Output the [x, y] coordinate of the center of the cell containing the given text.  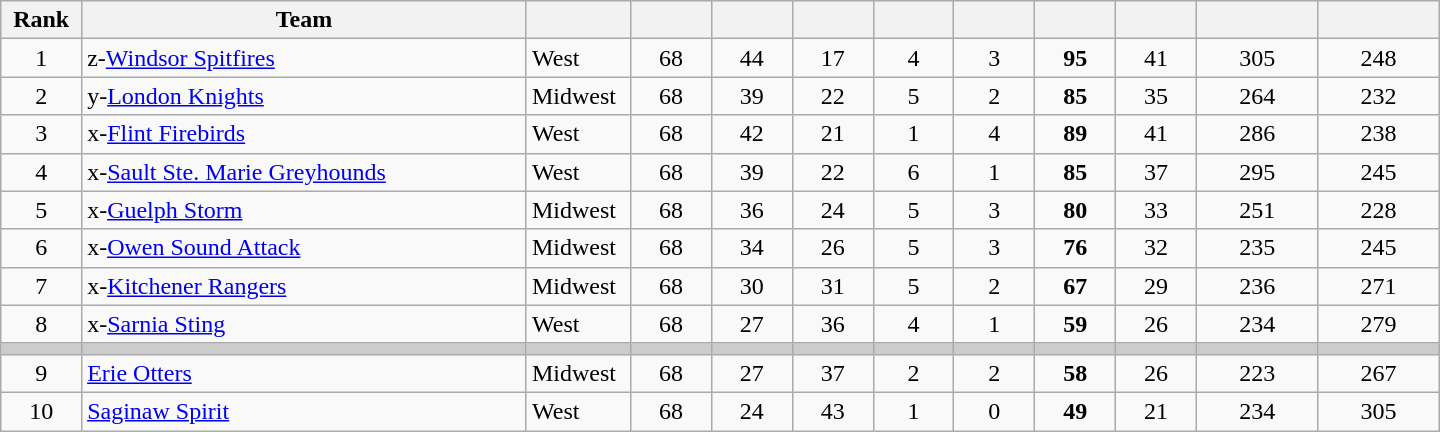
29 [1156, 286]
30 [752, 286]
264 [1258, 96]
x-Sarnia Sting [304, 324]
67 [1076, 286]
238 [1378, 134]
42 [752, 134]
17 [832, 58]
x-Owen Sound Attack [304, 248]
223 [1258, 373]
x-Kitchener Rangers [304, 286]
Saginaw Spirit [304, 411]
7 [42, 286]
35 [1156, 96]
251 [1258, 210]
43 [832, 411]
49 [1076, 411]
z-Windsor Spitfires [304, 58]
58 [1076, 373]
295 [1258, 172]
279 [1378, 324]
271 [1378, 286]
232 [1378, 96]
Team [304, 20]
34 [752, 248]
89 [1076, 134]
267 [1378, 373]
95 [1076, 58]
x-Guelph Storm [304, 210]
x-Sault Ste. Marie Greyhounds [304, 172]
248 [1378, 58]
228 [1378, 210]
0 [994, 411]
Rank [42, 20]
236 [1258, 286]
76 [1076, 248]
235 [1258, 248]
59 [1076, 324]
x-Flint Firebirds [304, 134]
8 [42, 324]
44 [752, 58]
9 [42, 373]
80 [1076, 210]
33 [1156, 210]
y-London Knights [304, 96]
286 [1258, 134]
10 [42, 411]
31 [832, 286]
32 [1156, 248]
Erie Otters [304, 373]
